Find where the given text appears and provide that cell's center as [x, y] coordinate. 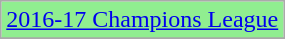
2016-17 Champions League [142, 20]
